Locate the cell with the specified text and output its [X, Y] center coordinate. 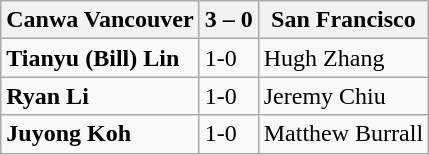
Matthew Burrall [343, 134]
Hugh Zhang [343, 58]
Canwa Vancouver [100, 20]
3 – 0 [228, 20]
Tianyu (Bill) Lin [100, 58]
Jeremy Chiu [343, 96]
San Francisco [343, 20]
Ryan Li [100, 96]
Juyong Koh [100, 134]
